Return the [X, Y] coordinate for the center point of the cell that contains the specified text.  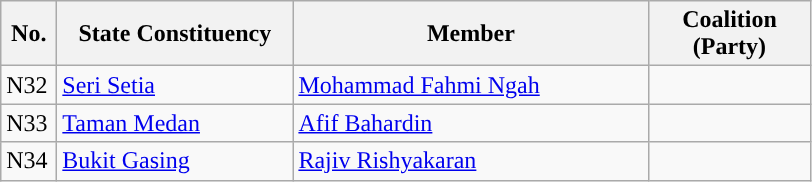
Coalition (Party) [730, 34]
Afif Bahardin [471, 123]
Seri Setia [175, 85]
N34 [29, 161]
No. [29, 34]
Rajiv Rishyakaran [471, 161]
N32 [29, 85]
State Constituency [175, 34]
Member [471, 34]
N33 [29, 123]
Mohammad Fahmi Ngah [471, 85]
Taman Medan [175, 123]
Bukit Gasing [175, 161]
